Output the [x, y] coordinate of the center of the cell containing the given text.  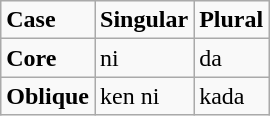
Case [48, 20]
ni [144, 58]
kada [232, 96]
Plural [232, 20]
Oblique [48, 96]
Singular [144, 20]
Core [48, 58]
da [232, 58]
ken ni [144, 96]
